Return the (X, Y) coordinate for the center point of the cell that contains the specified text.  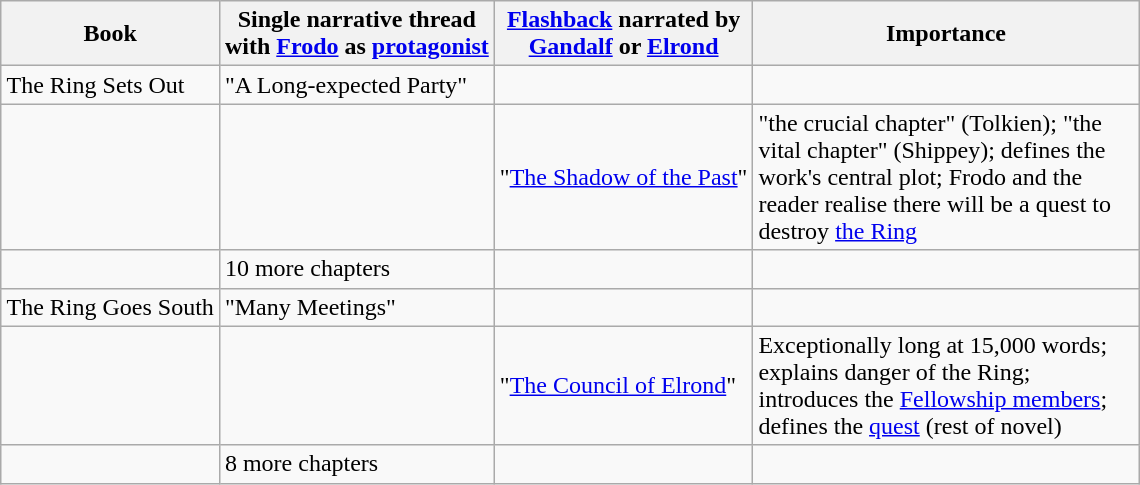
Exceptionally long at 15,000 words; explains danger of the Ring; introduces the Fellowship members; defines the quest (rest of novel) (946, 386)
"Many Meetings" (356, 307)
10 more chapters (356, 269)
"The Shadow of the Past" (624, 177)
8 more chapters (356, 464)
Book (110, 34)
Flashback narrated byGandalf or Elrond (624, 34)
The Ring Sets Out (110, 85)
"A Long-expected Party" (356, 85)
"The Council of Elrond" (624, 386)
The Ring Goes South (110, 307)
Single narrative threadwith Frodo as protagonist (356, 34)
Importance (946, 34)
